Search for the cell housing the specified text and yield its (X, Y) center coordinate. 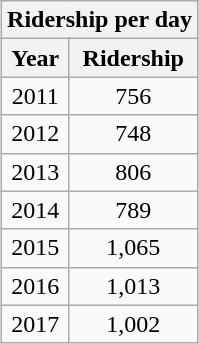
2014 (36, 210)
1,013 (134, 286)
789 (134, 210)
2017 (36, 324)
Year (36, 58)
Ridership per day (100, 20)
2013 (36, 172)
2015 (36, 248)
2011 (36, 96)
2016 (36, 286)
806 (134, 172)
1,065 (134, 248)
756 (134, 96)
748 (134, 134)
2012 (36, 134)
Ridership (134, 58)
1,002 (134, 324)
